Capture the cell that displays the provided text and extract its (x, y) central coordinate. 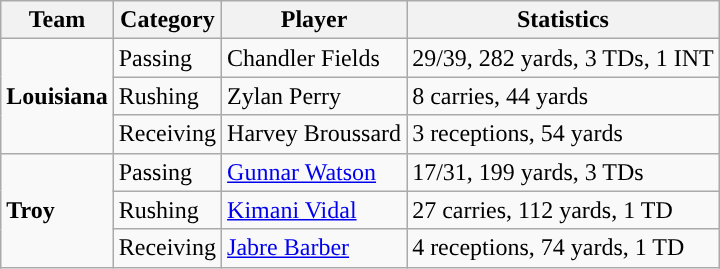
Statistics (564, 20)
27 carries, 112 yards, 1 TD (564, 210)
8 carries, 44 yards (564, 96)
Louisiana (57, 96)
Troy (57, 210)
Team (57, 20)
29/39, 282 yards, 3 TDs, 1 INT (564, 58)
17/31, 199 yards, 3 TDs (564, 172)
Harvey Broussard (314, 134)
4 receptions, 74 yards, 1 TD (564, 248)
Jabre Barber (314, 248)
Zylan Perry (314, 96)
Kimani Vidal (314, 210)
Chandler Fields (314, 58)
3 receptions, 54 yards (564, 134)
Player (314, 20)
Gunnar Watson (314, 172)
Category (167, 20)
